Capture the cell that displays the provided text and extract its [X, Y] central coordinate. 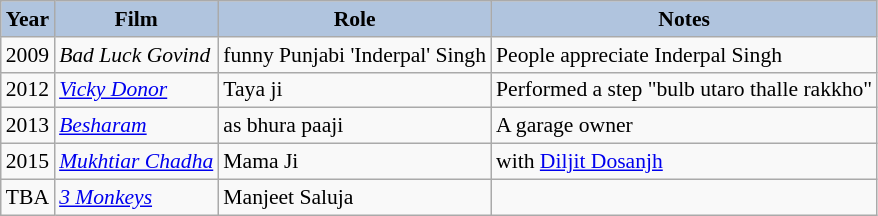
2012 [28, 90]
2013 [28, 126]
with Diljit Dosanjh [684, 162]
3 Monkeys [136, 197]
Taya ji [354, 90]
Role [354, 19]
Film [136, 19]
2009 [28, 55]
Performed a step "bulb utaro thalle rakkho" [684, 90]
as bhura paaji [354, 126]
funny Punjabi 'Inderpal' Singh [354, 55]
Vicky Donor [136, 90]
Mama Ji [354, 162]
Notes [684, 19]
Mukhtiar Chadha [136, 162]
2015 [28, 162]
Manjeet Saluja [354, 197]
Bad Luck Govind [136, 55]
People appreciate Inderpal Singh [684, 55]
Besharam [136, 126]
A garage owner [684, 126]
TBA [28, 197]
Year [28, 19]
